Output the [x, y] coordinate of the center of the cell containing the given text.  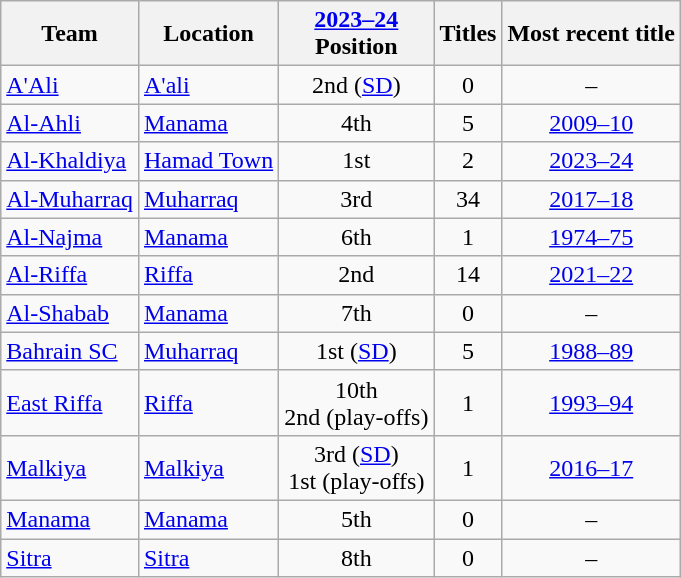
Location [208, 34]
5th [356, 519]
Hamad Town [208, 161]
Bahrain SC [70, 351]
Titles [468, 34]
2 [468, 161]
8th [356, 557]
2023–24 [592, 161]
34 [468, 199]
1st [356, 161]
1988–89 [592, 351]
Al-Ahli [70, 123]
1993–94 [592, 402]
East Riffa [70, 402]
10th2nd (play-offs) [356, 402]
1st (SD) [356, 351]
2nd (SD) [356, 85]
2016–17 [592, 468]
2nd [356, 275]
Al-Riffa [70, 275]
2023–24Position [356, 34]
2017–18 [592, 199]
3rd (SD)1st (play-offs) [356, 468]
Al-Muharraq [70, 199]
Most recent title [592, 34]
2009–10 [592, 123]
Al-Khaldiya [70, 161]
4th [356, 123]
14 [468, 275]
6th [356, 237]
A'Ali [70, 85]
3rd [356, 199]
2021–22 [592, 275]
Al-Najma [70, 237]
7th [356, 313]
Al-Shabab [70, 313]
Team [70, 34]
A'ali [208, 85]
1974–75 [592, 237]
